Pinpoint the cell where the given text exists, returning its (x, y) midpoint coordinate. 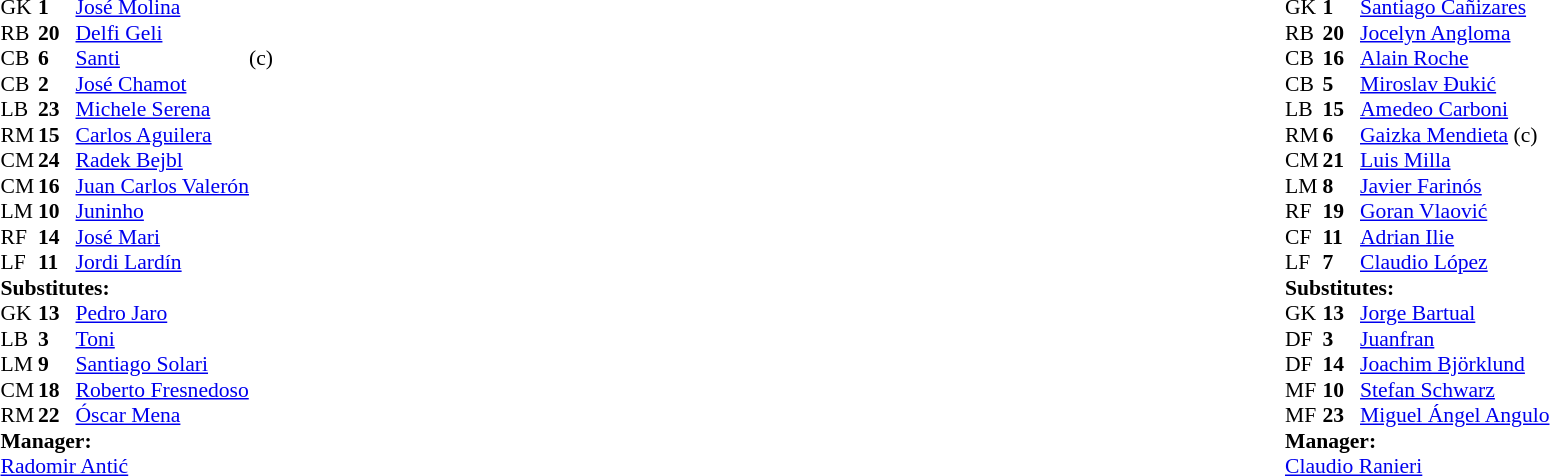
Goran Vlaović (1454, 211)
Stefan Schwarz (1454, 390)
18 (57, 390)
José Mari (162, 237)
22 (57, 415)
Santi (162, 59)
Miguel Ángel Angulo (1454, 415)
Carlos Aguilera (162, 135)
Santiago Solari (162, 365)
Roberto Fresnedoso (162, 390)
19 (1342, 211)
Luis Milla (1454, 161)
2 (57, 84)
Joachim Björklund (1454, 365)
Delfi Geli (162, 33)
8 (1342, 186)
9 (57, 365)
Amedeo Carboni (1454, 109)
José Chamot (162, 84)
Toni (162, 339)
5 (1342, 84)
Adrian Ilie (1454, 237)
Juanfran (1454, 339)
Miroslav Đukić (1454, 84)
Claudio López (1454, 263)
CF (1304, 237)
Juan Carlos Valerón (162, 186)
Pedro Jaro (162, 313)
Óscar Mena (162, 415)
Juninho (162, 211)
Javier Farinós (1454, 186)
24 (57, 161)
Jocelyn Angloma (1454, 33)
Jorge Bartual (1454, 313)
(c) (261, 59)
Michele Serena (162, 109)
Alain Roche (1454, 59)
Jordi Lardín (162, 263)
7 (1342, 263)
21 (1342, 161)
Gaizka Mendieta (c) (1454, 135)
Radek Bejbl (162, 161)
